Determine the (X, Y) coordinate at the center of the cell enclosing the given text.  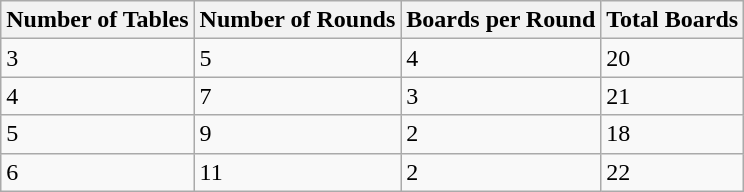
20 (672, 58)
7 (298, 96)
9 (298, 134)
Number of Tables (98, 20)
Total Boards (672, 20)
Boards per Round (501, 20)
22 (672, 172)
Number of Rounds (298, 20)
18 (672, 134)
11 (298, 172)
21 (672, 96)
6 (98, 172)
